Determine the [x, y] coordinate at the center of the cell enclosing the given text.  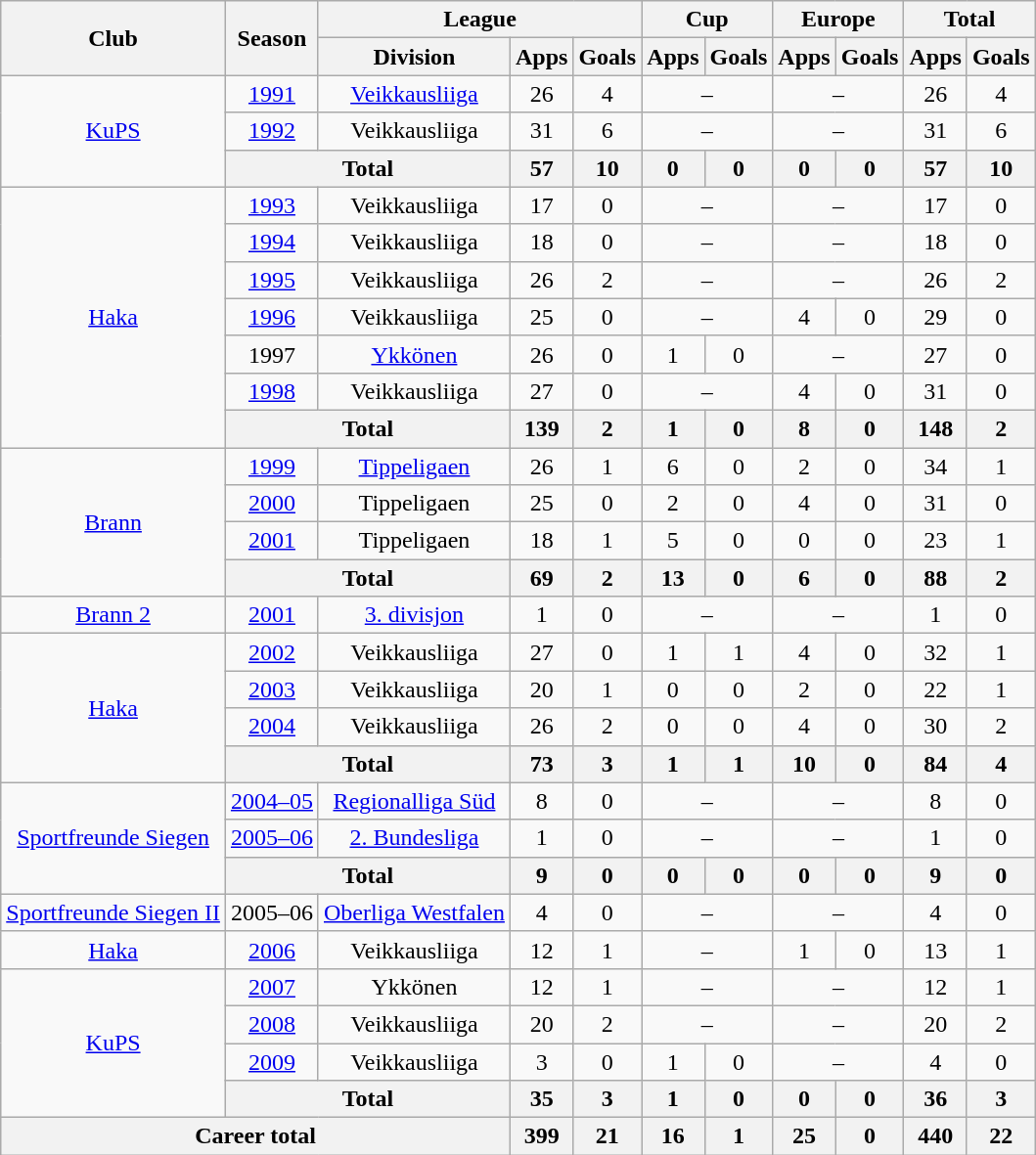
Brann 2 [113, 615]
2. Bundesliga [414, 838]
30 [935, 727]
2003 [272, 689]
399 [541, 1136]
Season [272, 38]
Regionalliga Süd [414, 801]
69 [541, 578]
21 [608, 1136]
1991 [272, 94]
1992 [272, 131]
2008 [272, 1024]
1997 [272, 354]
35 [541, 1099]
32 [935, 652]
1999 [272, 466]
1998 [272, 391]
84 [935, 764]
29 [935, 317]
2004–05 [272, 801]
Brann [113, 522]
73 [541, 764]
League [479, 20]
88 [935, 578]
36 [935, 1099]
440 [935, 1136]
16 [673, 1136]
Europe [838, 20]
34 [935, 466]
2009 [272, 1061]
Club [113, 38]
2004 [272, 727]
1993 [272, 205]
23 [935, 541]
Division [414, 57]
Sportfreunde Siegen [113, 838]
Career total [256, 1136]
139 [541, 428]
2006 [272, 950]
Oberliga Westfalen [414, 912]
1994 [272, 243]
148 [935, 428]
1995 [272, 280]
2000 [272, 504]
2007 [272, 987]
Sportfreunde Siegen II [113, 912]
2002 [272, 652]
1996 [272, 317]
3. divisjon [414, 615]
Cup [707, 20]
5 [673, 541]
